Extract the (X, Y) coordinate from the center of the cell holding the provided text.  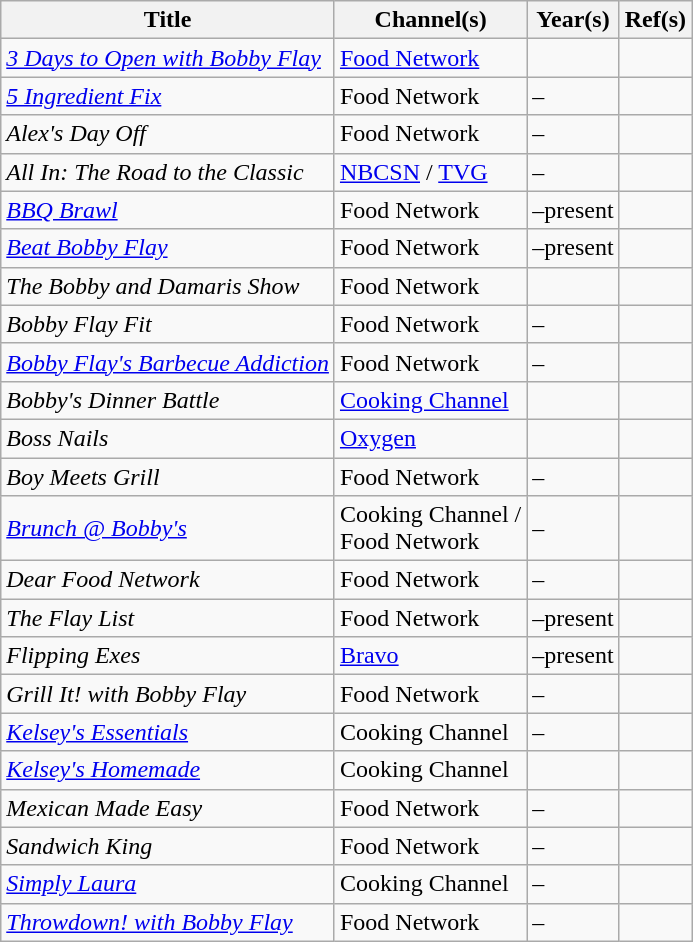
Oxygen (430, 438)
Beat Bobby Flay (168, 248)
Boy Meets Grill (168, 477)
NBCSN / TVG (430, 172)
Throwdown! with Bobby Flay (168, 922)
Brunch @ Bobby's (168, 528)
Flipping Exes (168, 656)
Ref(s) (655, 20)
Simply Laura (168, 884)
Channel(s) (430, 20)
Bobby's Dinner Battle (168, 400)
Grill It! with Bobby Flay (168, 694)
3 Days to Open with Bobby Flay (168, 58)
Kelsey's Essentials (168, 732)
Title (168, 20)
Bravo (430, 656)
The Bobby and Damaris Show (168, 286)
The Flay List (168, 618)
Kelsey's Homemade (168, 770)
Bobby Flay's Barbecue Addiction (168, 362)
Mexican Made Easy (168, 808)
Year(s) (573, 20)
Dear Food Network (168, 580)
All In: The Road to the Classic (168, 172)
Boss Nails (168, 438)
Sandwich King (168, 846)
BBQ Brawl (168, 210)
Bobby Flay Fit (168, 324)
Alex's Day Off (168, 134)
Cooking Channel / Food Network (430, 528)
5 Ingredient Fix (168, 96)
